Return the (X, Y) coordinate for the center point of the cell that contains the specified text.  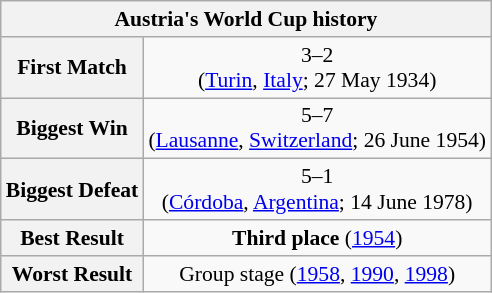
Third place (1954) (317, 238)
Biggest Defeat (72, 190)
Biggest Win (72, 128)
Worst Result (72, 274)
5–7 (Lausanne, Switzerland; 26 June 1954) (317, 128)
Austria's World Cup history (246, 19)
3–2 (Turin, Italy; 27 May 1934) (317, 68)
Group stage (1958, 1990, 1998) (317, 274)
5–1 (Córdoba, Argentina; 14 June 1978) (317, 190)
Best Result (72, 238)
First Match (72, 68)
